Return (X, Y) of the center of cell containing provided text 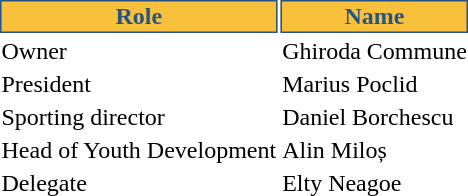
Role (139, 16)
Owner (139, 51)
President (139, 84)
Head of Youth Development (139, 150)
Sporting director (139, 117)
